From the cell containing the given text, extract its center point as [X, Y] coordinate. 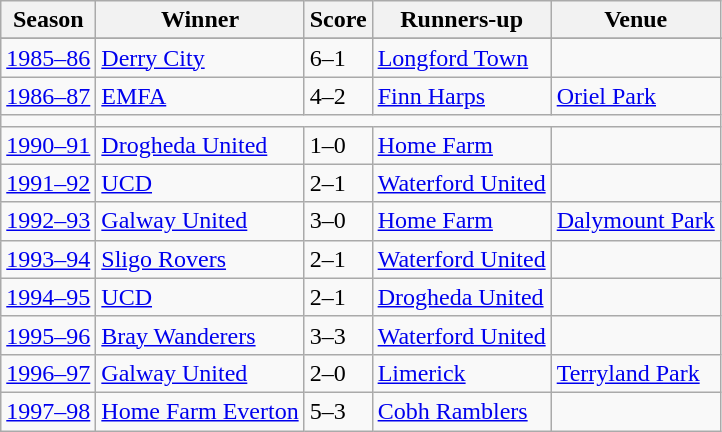
Sligo Rovers [200, 259]
Dalymount Park [636, 221]
Derry City [200, 58]
1996–97 [48, 373]
1994–95 [48, 297]
Finn Harps [462, 96]
Winner [200, 20]
1–0 [338, 145]
1997–98 [48, 411]
5–3 [338, 411]
4–2 [338, 96]
Longford Town [462, 58]
6–1 [338, 58]
1993–94 [48, 259]
EMFA [200, 96]
1990–91 [48, 145]
Limerick [462, 373]
Cobh Ramblers [462, 411]
1992–93 [48, 221]
Bray Wanderers [200, 335]
Home Farm Everton [200, 411]
Season [48, 20]
3–3 [338, 335]
1985–86 [48, 58]
Oriel Park [636, 96]
3–0 [338, 221]
Score [338, 20]
2–0 [338, 373]
Terryland Park [636, 373]
1995–96 [48, 335]
1991–92 [48, 183]
Runners-up [462, 20]
1986–87 [48, 96]
Venue [636, 20]
